Scan for the cell matching the given text and deliver its (X, Y) coordinate at center. 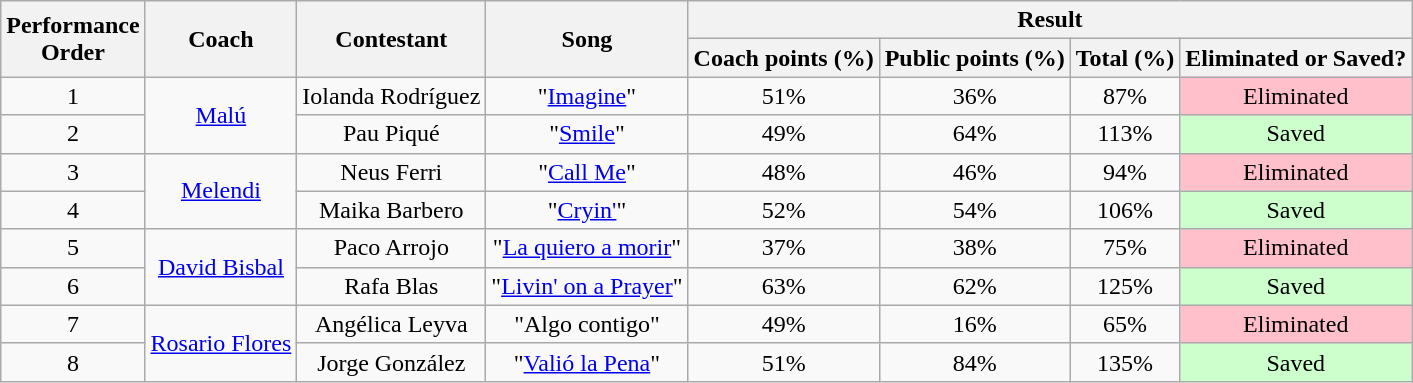
"Livin' on a Prayer" (587, 286)
135% (1125, 362)
Rosario Flores (221, 343)
64% (974, 134)
54% (974, 210)
65% (1125, 324)
125% (1125, 286)
2 (73, 134)
"Smile" (587, 134)
Maika Barbero (392, 210)
"Call Me" (587, 172)
5 (73, 248)
7 (73, 324)
4 (73, 210)
63% (784, 286)
Coach points (%) (784, 58)
113% (1125, 134)
Melendi (221, 191)
52% (784, 210)
Public points (%) (974, 58)
Paco Arrojo (392, 248)
"Algo contigo" (587, 324)
46% (974, 172)
David Bisbal (221, 267)
Eliminated or Saved? (1296, 58)
Song (587, 39)
"La quiero a morir" (587, 248)
6 (73, 286)
Result (1050, 20)
48% (784, 172)
84% (974, 362)
8 (73, 362)
1 (73, 96)
Angélica Leyva (392, 324)
37% (784, 248)
75% (1125, 248)
94% (1125, 172)
36% (974, 96)
Performance Order (73, 39)
Neus Ferri (392, 172)
16% (974, 324)
"Valió la Pena" (587, 362)
Rafa Blas (392, 286)
87% (1125, 96)
38% (974, 248)
"Cryin'" (587, 210)
3 (73, 172)
Contestant (392, 39)
106% (1125, 210)
Coach (221, 39)
62% (974, 286)
Jorge González (392, 362)
Total (%) (1125, 58)
Iolanda Rodríguez (392, 96)
Pau Piqué (392, 134)
"Imagine" (587, 96)
Malú (221, 115)
